Detect which cell encompasses the target text, then output its (x, y) center coordinate. 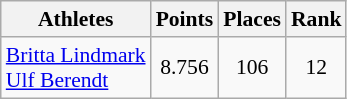
12 (316, 68)
Rank (316, 19)
Places (252, 19)
106 (252, 68)
Points (185, 19)
Athletes (76, 19)
Britta LindmarkUlf Berendt (76, 68)
8.756 (185, 68)
